For the text-containing cell, return its midpoint in [X, Y] coordinate format. 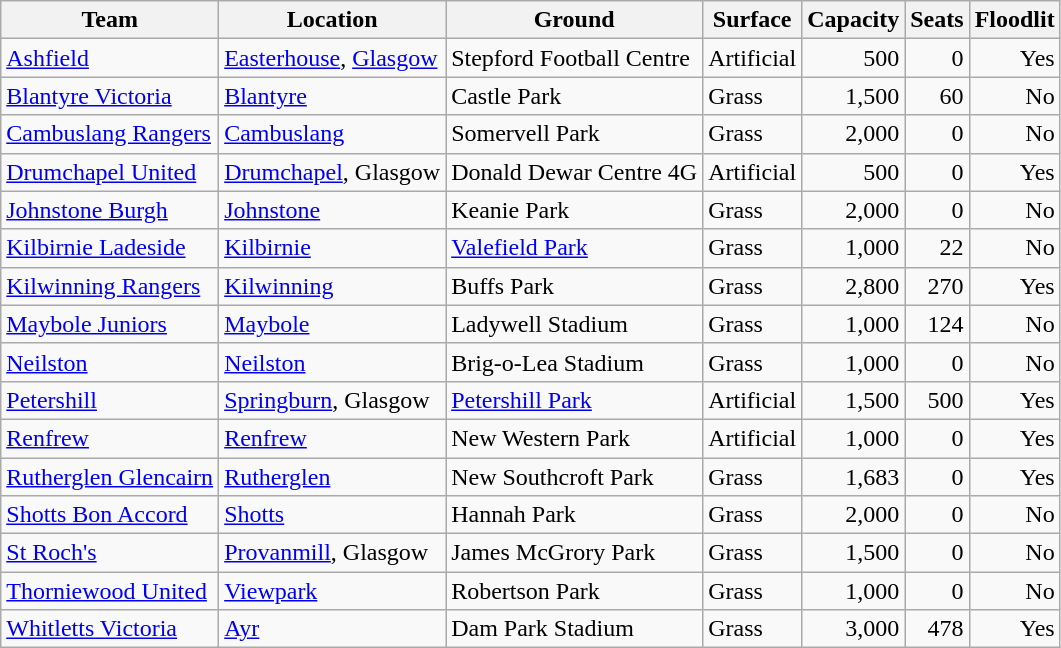
124 [937, 324]
Seats [937, 20]
Petershill [110, 400]
Easterhouse, Glasgow [332, 58]
Donald Dewar Centre 4G [574, 172]
Kilwinning Rangers [110, 286]
2,800 [854, 286]
Blantyre Victoria [110, 96]
Ashfield [110, 58]
Valefield Park [574, 248]
Rutherglen Glencairn [110, 477]
Brig-o-Lea Stadium [574, 362]
Dam Park Stadium [574, 629]
Keanie Park [574, 210]
Cambuslang Rangers [110, 134]
James McGrory Park [574, 553]
Hannah Park [574, 515]
Blantyre [332, 96]
Ayr [332, 629]
Johnstone Burgh [110, 210]
Rutherglen [332, 477]
60 [937, 96]
Shotts [332, 515]
St Roch's [110, 553]
Buffs Park [574, 286]
Location [332, 20]
Kilbirnie [332, 248]
Somervell Park [574, 134]
New Southcroft Park [574, 477]
Castle Park [574, 96]
Thorniewood United [110, 591]
Robertson Park [574, 591]
Capacity [854, 20]
Provanmill, Glasgow [332, 553]
Petershill Park [574, 400]
Whitletts Victoria [110, 629]
Shotts Bon Accord [110, 515]
Surface [752, 20]
1,683 [854, 477]
Drumchapel United [110, 172]
Floodlit [1014, 20]
Ladywell Stadium [574, 324]
Springburn, Glasgow [332, 400]
New Western Park [574, 438]
Ground [574, 20]
Kilwinning [332, 286]
Maybole Juniors [110, 324]
Kilbirnie Ladeside [110, 248]
3,000 [854, 629]
Johnstone [332, 210]
270 [937, 286]
Team [110, 20]
Stepford Football Centre [574, 58]
Cambuslang [332, 134]
478 [937, 629]
Drumchapel, Glasgow [332, 172]
Maybole [332, 324]
Viewpark [332, 591]
22 [937, 248]
